From the cell containing the given text, extract its center point as [x, y] coordinate. 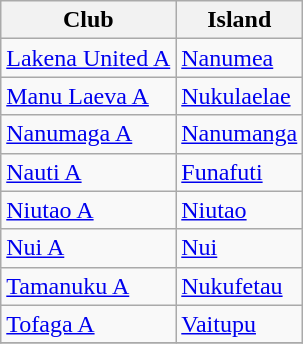
Tofaga A [88, 324]
Nauti A [88, 172]
Nanumanga [240, 134]
Nanumaga A [88, 134]
Lakena United A [88, 58]
Club [88, 20]
Nanumea [240, 58]
Nui [240, 248]
Nui A [88, 248]
Tamanuku A [88, 286]
Manu Laeva A [88, 96]
Nukulaelae [240, 96]
Nukufetau [240, 286]
Funafuti [240, 172]
Niutao [240, 210]
Vaitupu [240, 324]
Niutao A [88, 210]
Island [240, 20]
